Return (X, Y) of the center of cell containing provided text 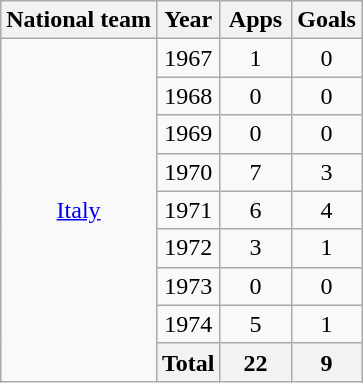
22 (256, 362)
1970 (188, 172)
Total (188, 362)
5 (256, 324)
7 (256, 172)
1972 (188, 248)
Goals (326, 20)
4 (326, 210)
National team (79, 20)
Year (188, 20)
1968 (188, 96)
6 (256, 210)
1974 (188, 324)
1973 (188, 286)
9 (326, 362)
1971 (188, 210)
1967 (188, 58)
Italy (79, 210)
1969 (188, 134)
Apps (256, 20)
